For the text-containing cell, return its midpoint in (x, y) coordinate format. 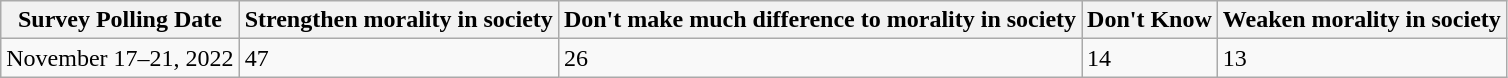
26 (820, 58)
Weaken morality in society (1362, 20)
47 (398, 58)
Strengthen morality in society (398, 20)
Survey Polling Date (120, 20)
Don't Know (1150, 20)
November 17–21, 2022 (120, 58)
13 (1362, 58)
Don't make much difference to morality in society (820, 20)
14 (1150, 58)
